Output the [x, y] coordinate of the center of the cell containing the given text.  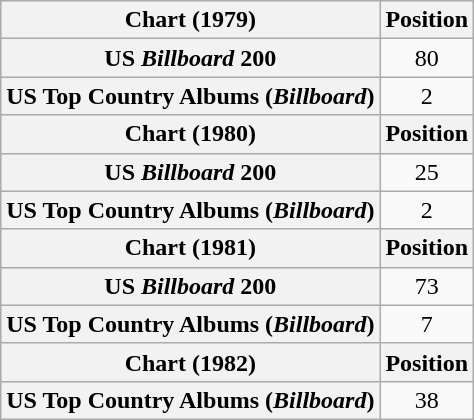
Chart (1980) [190, 134]
25 [427, 172]
Chart (1981) [190, 248]
Chart (1979) [190, 20]
Chart (1982) [190, 362]
7 [427, 324]
80 [427, 58]
73 [427, 286]
38 [427, 400]
